Capture the cell that displays the provided text and extract its [X, Y] central coordinate. 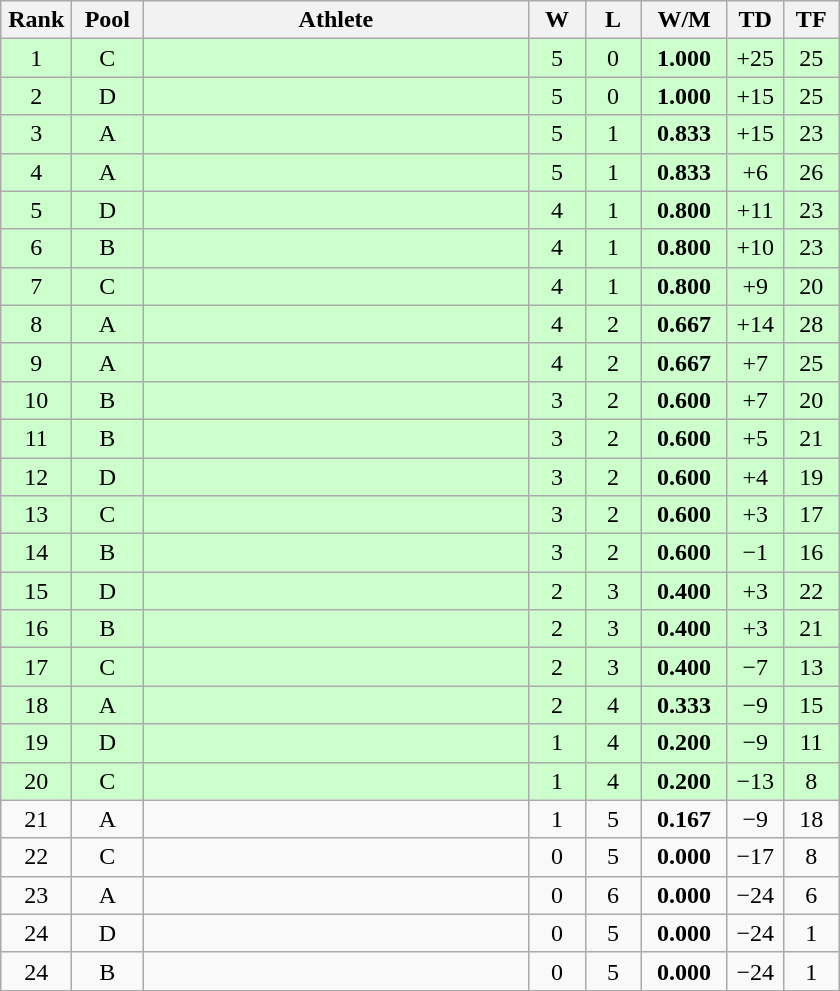
+9 [755, 286]
+6 [755, 172]
+11 [755, 210]
W [557, 20]
10 [36, 400]
L [613, 20]
TF [811, 20]
26 [811, 172]
7 [36, 286]
−7 [755, 667]
−1 [755, 553]
0.167 [684, 819]
Rank [36, 20]
TD [755, 20]
0.333 [684, 705]
+4 [755, 477]
Athlete [336, 20]
14 [36, 553]
−13 [755, 781]
+5 [755, 438]
W/M [684, 20]
+25 [755, 58]
9 [36, 362]
12 [36, 477]
+10 [755, 248]
−17 [755, 857]
Pool [108, 20]
28 [811, 324]
+14 [755, 324]
